Determine the [x, y] coordinate at the center of the cell enclosing the given text.  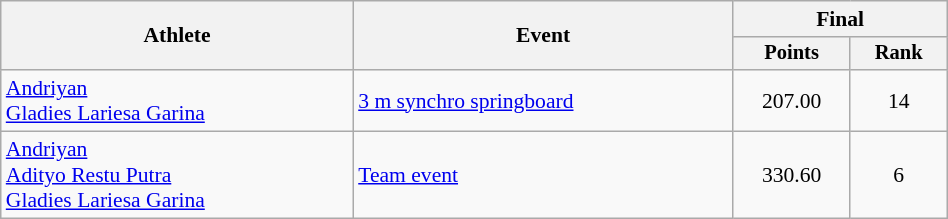
Andriyan Gladies Lariesa Garina [177, 100]
330.60 [792, 176]
6 [898, 176]
Rank [898, 54]
Andriyan Adityo Restu PutraGladies Lariesa Garina [177, 176]
Athlete [177, 36]
14 [898, 100]
Final [840, 19]
Team event [543, 176]
207.00 [792, 100]
Event [543, 36]
3 m synchro springboard [543, 100]
Points [792, 54]
